Return the (X, Y) coordinate for the center point of the cell that contains the specified text.  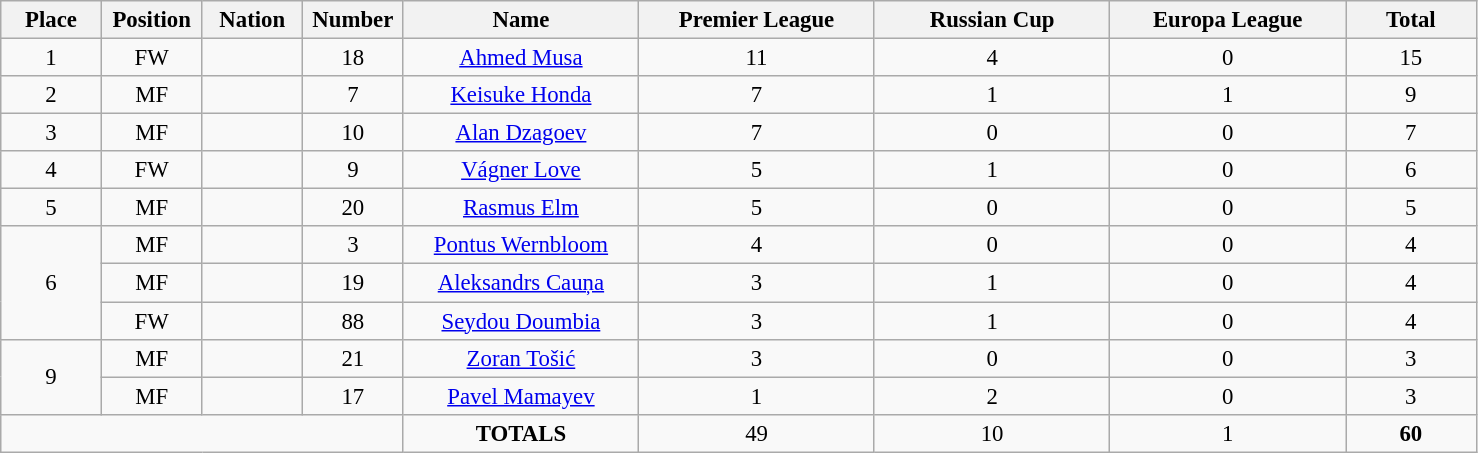
21 (354, 358)
Pavel Mamayev (521, 396)
TOTALS (521, 433)
17 (354, 396)
Total (1412, 20)
Position (152, 20)
60 (1412, 433)
Seydou Doumbia (521, 321)
Pontus Wernbloom (521, 245)
Name (521, 20)
Aleksandrs Cauņa (521, 283)
Ahmed Musa (521, 58)
11 (757, 58)
Russian Cup (992, 20)
Alan Dzagoev (521, 133)
Vágner Love (521, 170)
18 (354, 58)
20 (354, 208)
15 (1412, 58)
Europa League (1228, 20)
49 (757, 433)
19 (354, 283)
Nation (252, 20)
Place (52, 20)
Zoran Tošić (521, 358)
Rasmus Elm (521, 208)
Keisuke Honda (521, 95)
88 (354, 321)
Premier League (757, 20)
Number (354, 20)
